Determine the [x, y] coordinate at the center of the cell enclosing the given text.  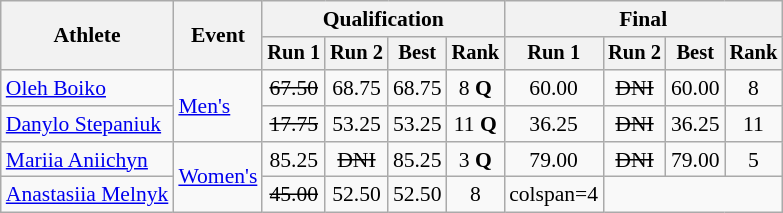
5 [754, 160]
Athlete [88, 36]
45.00 [294, 195]
Men's [218, 106]
Danylo Stepaniuk [88, 124]
colspan=4 [554, 195]
Final [643, 19]
Qualification [383, 19]
67.50 [294, 88]
11 [754, 124]
Women's [218, 178]
3 Q [476, 160]
Anastasiia Melnyk [88, 195]
17.75 [294, 124]
8 Q [476, 88]
11 Q [476, 124]
Mariia Aniichyn [88, 160]
Oleh Boiko [88, 88]
Event [218, 36]
